From the cell containing the given text, extract its center point as [x, y] coordinate. 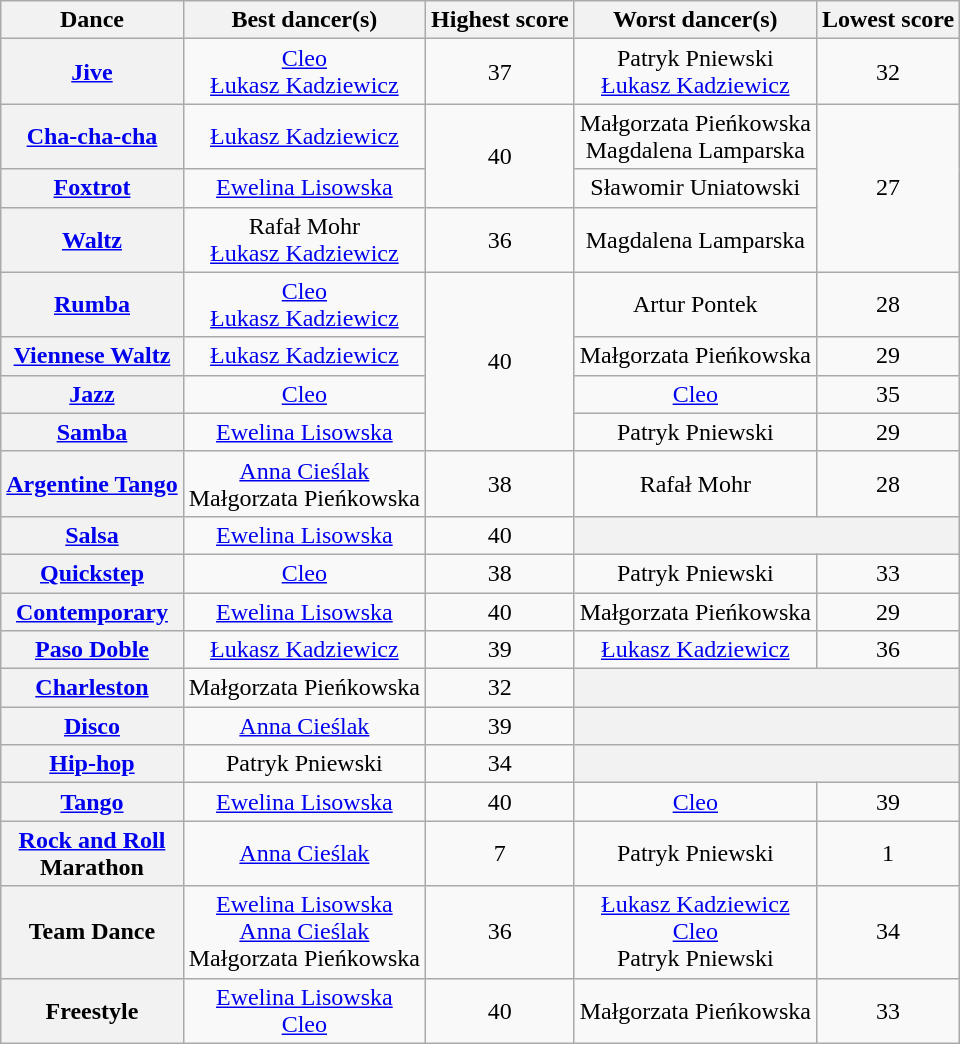
Lowest score [888, 20]
Quickstep [92, 573]
Waltz [92, 240]
Patryk PniewskiŁukasz Kadziewicz [695, 72]
Małgorzata PieńkowskaMagdalena Lamparska [695, 136]
Charleston [92, 688]
Argentine Tango [92, 484]
Viennese Waltz [92, 356]
Foxtrot [92, 188]
27 [888, 188]
Freestyle [92, 1010]
Contemporary [92, 611]
37 [500, 72]
Paso Doble [92, 650]
Rafał MohrŁukasz Kadziewicz [304, 240]
Artur Pontek [695, 304]
Anna CieślakMałgorzata Pieńkowska [304, 484]
Jazz [92, 394]
Rafał Mohr [695, 484]
35 [888, 394]
Sławomir Uniatowski [695, 188]
Rumba [92, 304]
Best dancer(s) [304, 20]
Rock and RollMarathon [92, 854]
Highest score [500, 20]
Tango [92, 802]
Jive [92, 72]
Łukasz KadziewiczCleoPatryk Pniewski [695, 932]
7 [500, 854]
Samba [92, 432]
Worst dancer(s) [695, 20]
Ewelina LisowskaCleo [304, 1010]
Magdalena Lamparska [695, 240]
Disco [92, 726]
Team Dance [92, 932]
Dance [92, 20]
Hip-hop [92, 764]
Salsa [92, 535]
Ewelina LisowskaAnna CieślakMałgorzata Pieńkowska [304, 932]
1 [888, 854]
Cha-cha-cha [92, 136]
